Capture the cell that displays the provided text and extract its (X, Y) central coordinate. 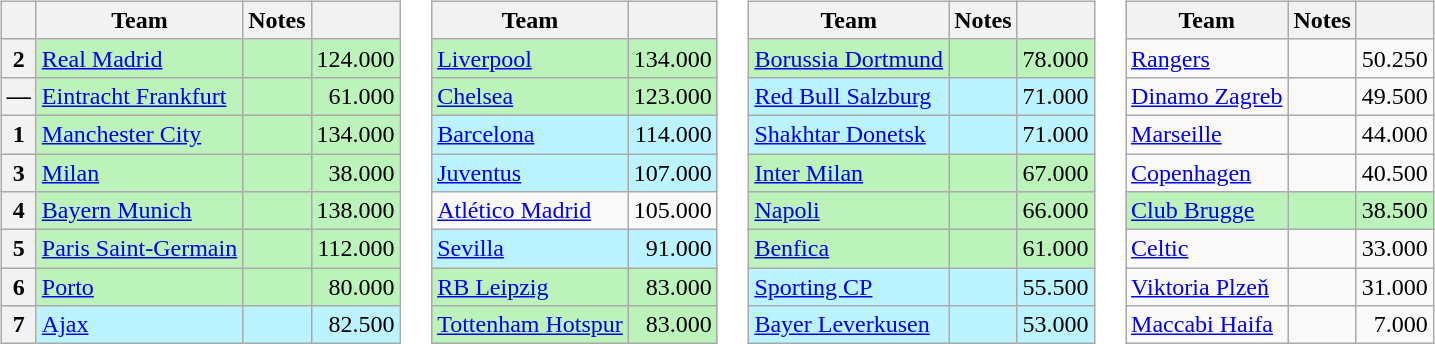
Rangers (1207, 58)
124.000 (356, 58)
Ajax (139, 325)
80.000 (356, 287)
2 (18, 58)
33.000 (1394, 249)
4 (18, 211)
50.250 (1394, 58)
6 (18, 287)
114.000 (672, 134)
Club Brugge (1207, 211)
Benfica (849, 249)
Juventus (530, 173)
Tottenham Hotspur (530, 325)
Copenhagen (1207, 173)
Maccabi Haifa (1207, 325)
Eintracht Frankfurt (139, 96)
3 (18, 173)
31.000 (1394, 287)
49.500 (1394, 96)
Shakhtar Donetsk (849, 134)
Borussia Dortmund (849, 58)
Chelsea (530, 96)
55.500 (1056, 287)
53.000 (1056, 325)
Inter Milan (849, 173)
— (18, 96)
123.000 (672, 96)
Bayern Munich (139, 211)
Dinamo Zagreb (1207, 96)
38.000 (356, 173)
112.000 (356, 249)
91.000 (672, 249)
Porto (139, 287)
Sevilla (530, 249)
82.500 (356, 325)
Celtic (1207, 249)
Real Madrid (139, 58)
Milan (139, 173)
Paris Saint-Germain (139, 249)
67.000 (1056, 173)
138.000 (356, 211)
RB Leipzig (530, 287)
Sporting CP (849, 287)
1 (18, 134)
Red Bull Salzburg (849, 96)
Liverpool (530, 58)
107.000 (672, 173)
Bayer Leverkusen (849, 325)
44.000 (1394, 134)
7 (18, 325)
5 (18, 249)
78.000 (1056, 58)
105.000 (672, 211)
66.000 (1056, 211)
Atlético Madrid (530, 211)
7.000 (1394, 325)
Barcelona (530, 134)
Viktoria Plzeň (1207, 287)
Napoli (849, 211)
Marseille (1207, 134)
40.500 (1394, 173)
38.500 (1394, 211)
Manchester City (139, 134)
